Identify which cell holds the provided text, then report its [x, y] central coordinate. 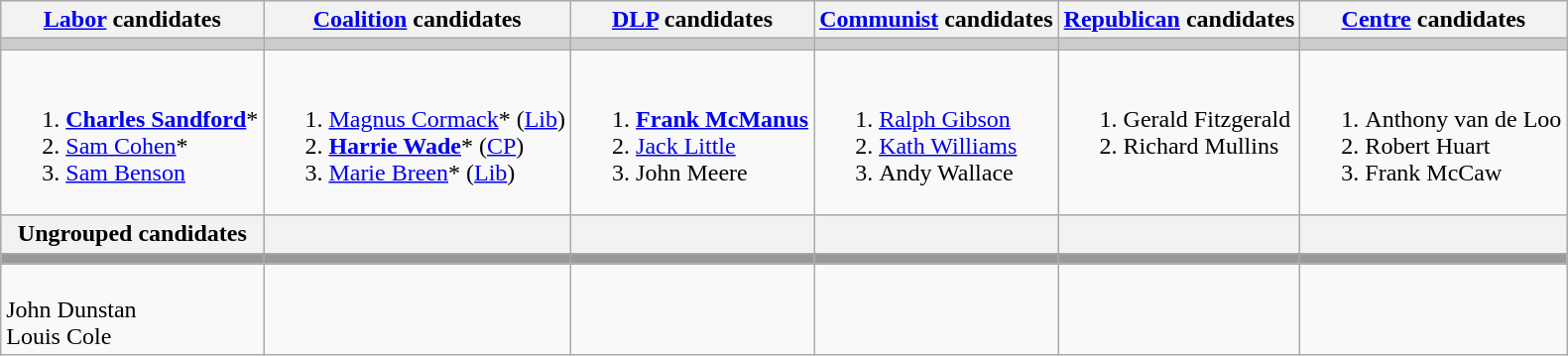
Gerald FitzgeraldRichard Mullins [1179, 133]
Frank McManusJack LittleJohn Meere [692, 133]
Republican candidates [1179, 20]
Anthony van de LooRobert HuartFrank McCaw [1434, 133]
Charles Sandford*Sam Cohen*Sam Benson [133, 133]
Coalition candidates [418, 20]
DLP candidates [692, 20]
Communist candidates [936, 20]
John Dunstan Louis Cole [133, 309]
Centre candidates [1434, 20]
Ralph GibsonKath WilliamsAndy Wallace [936, 133]
Ungrouped candidates [133, 234]
Labor candidates [133, 20]
Magnus Cormack* (Lib)Harrie Wade* (CP)Marie Breen* (Lib) [418, 133]
